Return the (x, y) coordinate for the center point of the cell that contains the specified text.  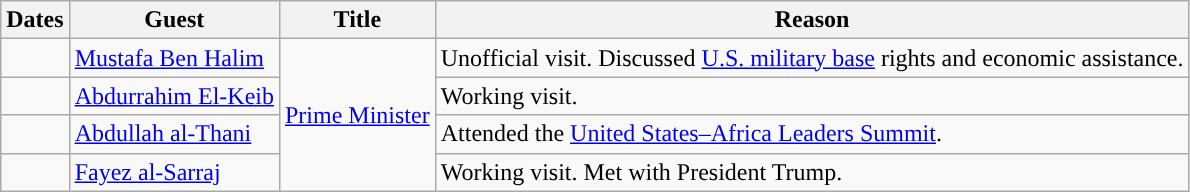
Working visit. (812, 96)
Fayez al-Sarraj (174, 172)
Mustafa Ben Halim (174, 58)
Attended the United States–Africa Leaders Summit. (812, 134)
Guest (174, 20)
Prime Minister (357, 115)
Unofficial visit. Discussed U.S. military base rights and economic assistance. (812, 58)
Abdullah al-Thani (174, 134)
Working visit. Met with President Trump. (812, 172)
Abdurrahim El-Keib (174, 96)
Title (357, 20)
Reason (812, 20)
Dates (35, 20)
